Detect which cell encompasses the target text, then output its [X, Y] center coordinate. 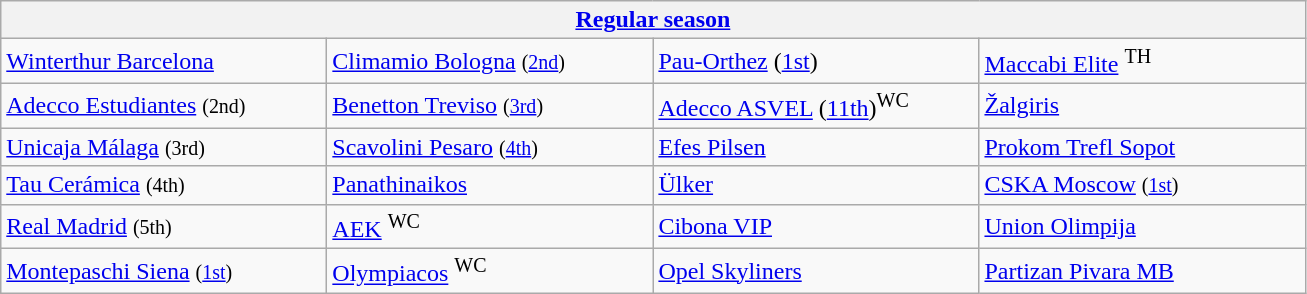
Žalgiris [1142, 106]
Tau Cerámica (4th) [164, 185]
Climamio Bologna (2nd) [490, 62]
Prokom Trefl Sopot [1142, 147]
Ülker [816, 185]
Efes Pilsen [816, 147]
Unicaja Málaga (3rd) [164, 147]
Adecco Estudiantes (2nd) [164, 106]
Union Olimpija [1142, 226]
Regular season [653, 20]
Panathinaikos [490, 185]
Olympiacos WC [490, 272]
Partizan Pivara MB [1142, 272]
Maccabi Elite TH [1142, 62]
Adecco ASVEL (11th)WC [816, 106]
AEK WC [490, 226]
Scavolini Pesaro (4th) [490, 147]
Montepaschi Siena (1st) [164, 272]
CSKA Moscow (1st) [1142, 185]
Winterthur Barcelona [164, 62]
Real Madrid (5th) [164, 226]
Benetton Treviso (3rd) [490, 106]
Cibona VIP [816, 226]
Pau-Orthez (1st) [816, 62]
Opel Skyliners [816, 272]
